Extract the [x, y] coordinate from the center of the cell holding the provided text.  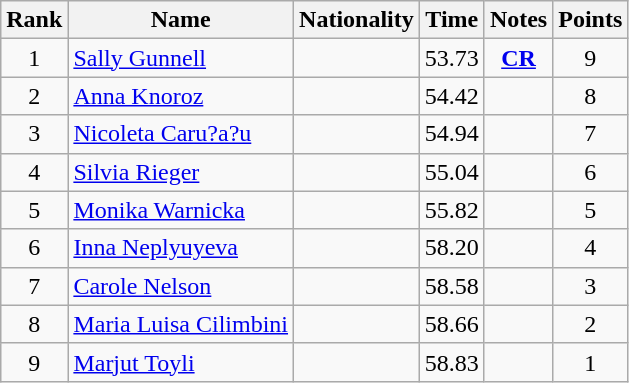
58.20 [452, 248]
54.94 [452, 134]
Monika Warnicka [181, 210]
Nicoleta Caru?a?u [181, 134]
Anna Knoroz [181, 96]
Points [590, 20]
54.42 [452, 96]
Inna Neplyuyeva [181, 248]
Sally Gunnell [181, 58]
Maria Luisa Cilimbini [181, 324]
Rank [34, 20]
CR [518, 58]
58.66 [452, 324]
Nationality [357, 20]
58.83 [452, 362]
Marjut Toyli [181, 362]
55.82 [452, 210]
Time [452, 20]
Carole Nelson [181, 286]
53.73 [452, 58]
Name [181, 20]
Silvia Rieger [181, 172]
55.04 [452, 172]
58.58 [452, 286]
Notes [518, 20]
